Determine the [X, Y] coordinate at the center of the cell enclosing the given text.  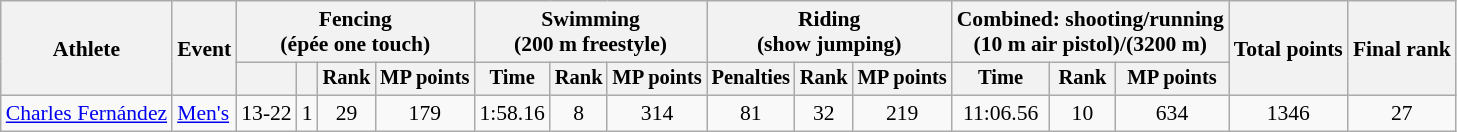
Total points [1288, 48]
1346 [1288, 114]
314 [656, 114]
Fencing(épée one touch) [355, 32]
1 [308, 114]
Men's [204, 114]
Athlete [86, 48]
32 [824, 114]
29 [347, 114]
11:06.56 [1001, 114]
Swimming(200 m freestyle) [590, 32]
Event [204, 48]
27 [1402, 114]
Charles Fernández [86, 114]
219 [902, 114]
13-22 [266, 114]
634 [1172, 114]
8 [579, 114]
Combined: shooting/running(10 m air pistol)/(3200 m) [1090, 32]
Riding(show jumping) [830, 32]
10 [1082, 114]
1:58.16 [512, 114]
Final rank [1402, 48]
Penalties [751, 79]
81 [751, 114]
179 [424, 114]
